Return [x, y] of the center of cell containing provided text 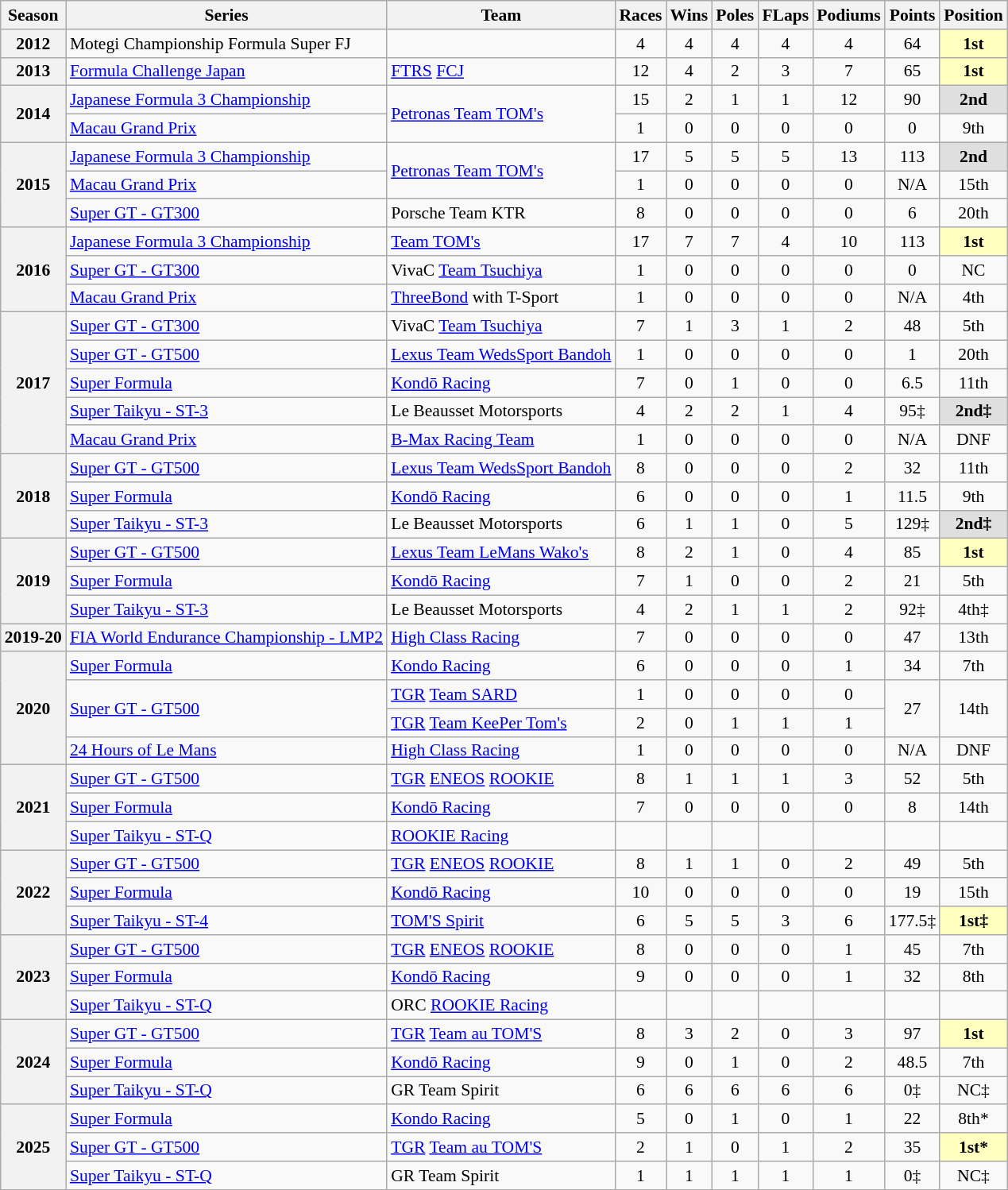
34 [912, 666]
NC [973, 270]
1st* [973, 1147]
2016 [33, 270]
2017 [33, 383]
Races [640, 15]
TOM'S Spirit [500, 921]
Series [226, 15]
2019 [33, 581]
47 [912, 638]
Porsche Team KTR [500, 214]
ThreeBond with T-Sport [500, 298]
24 Hours of Le Mans [226, 751]
6.5 [912, 383]
52 [912, 779]
2012 [33, 44]
48 [912, 326]
90 [912, 100]
2019-20 [33, 638]
19 [912, 893]
49 [912, 864]
15 [640, 100]
Wins [689, 15]
4th [973, 298]
85 [912, 553]
48.5 [912, 1062]
35 [912, 1147]
45 [912, 949]
FIA World Endurance Championship - LMP2 [226, 638]
8th* [973, 1119]
8th [973, 977]
2023 [33, 977]
Formula Challenge Japan [226, 71]
95‡ [912, 411]
Position [973, 15]
64 [912, 44]
2024 [33, 1063]
Season [33, 15]
Super Taikyu - ST-4 [226, 921]
2020 [33, 709]
129‡ [912, 524]
2025 [33, 1147]
TGR Team KeePer Tom's [500, 723]
ORC ROOKIE Racing [500, 1006]
21 [912, 581]
2015 [33, 184]
1st‡ [973, 921]
ROOKIE Racing [500, 836]
2013 [33, 71]
2021 [33, 807]
2018 [33, 496]
2022 [33, 893]
92‡ [912, 609]
11.5 [912, 496]
Podiums [848, 15]
65 [912, 71]
13 [848, 156]
Lexus Team LeMans Wako's [500, 553]
FLaps [785, 15]
FTRS FCJ [500, 71]
Poles [735, 15]
22 [912, 1119]
27 [912, 709]
97 [912, 1034]
Motegi Championship Formula Super FJ [226, 44]
B-Max Racing Team [500, 440]
177.5‡ [912, 921]
Team TOM's [500, 241]
TGR Team SARD [500, 694]
13th [973, 638]
Team [500, 15]
Points [912, 15]
2014 [33, 114]
4th‡ [973, 609]
